Extract the (x, y) coordinate from the center of the cell holding the provided text.  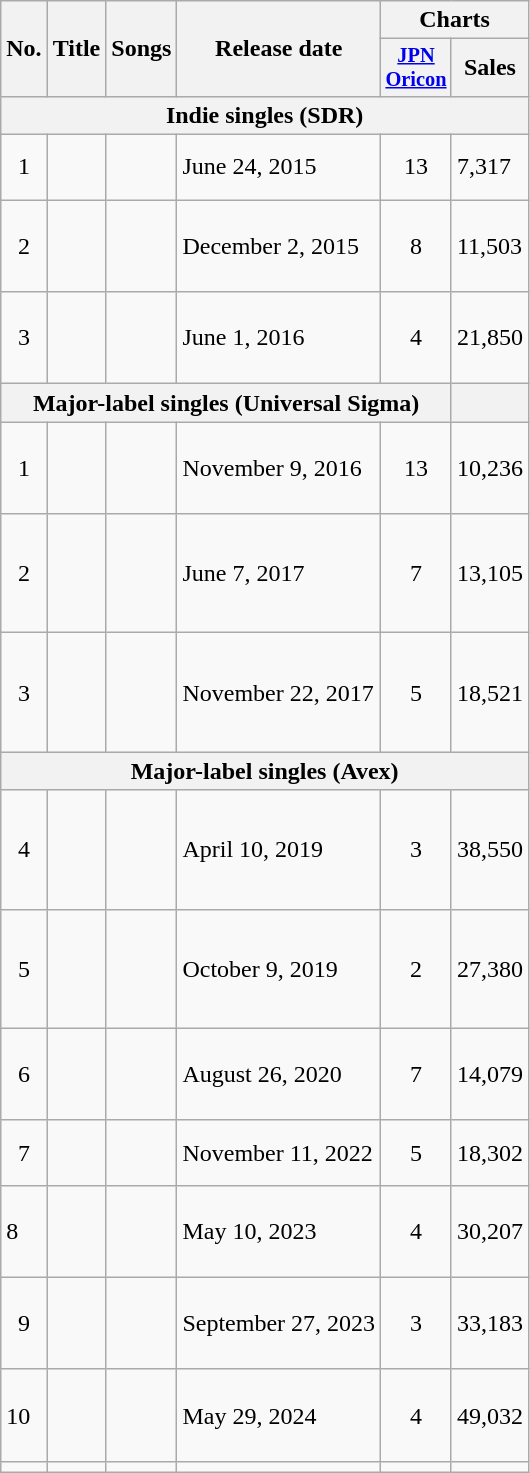
38,550 (490, 850)
10,236 (490, 468)
November 22, 2017 (279, 692)
May 10, 2023 (279, 1231)
14,079 (490, 1074)
No. (24, 49)
September 27, 2023 (279, 1323)
7,317 (490, 168)
49,032 (490, 1415)
13,105 (490, 574)
Major-label singles (Avex) (265, 771)
Indie singles (SDR) (265, 115)
18,302 (490, 1152)
11,503 (490, 246)
27,380 (490, 968)
Charts (455, 20)
Sales (490, 68)
June 24, 2015 (279, 168)
June 7, 2017 (279, 574)
June 1, 2016 (279, 338)
October 9, 2019 (279, 968)
November 11, 2022 (279, 1152)
Songs (142, 49)
Major-label singles (Universal Sigma) (226, 403)
9 (24, 1323)
6 (24, 1074)
21,850 (490, 338)
18,521 (490, 692)
December 2, 2015 (279, 246)
May 29, 2024 (279, 1415)
33,183 (490, 1323)
April 10, 2019 (279, 850)
Release date (279, 49)
November 9, 2016 (279, 468)
JPNOricon (416, 68)
Title (76, 49)
August 26, 2020 (279, 1074)
10 (24, 1415)
30,207 (490, 1231)
